Locate the cell with the specified text and output its (x, y) center coordinate. 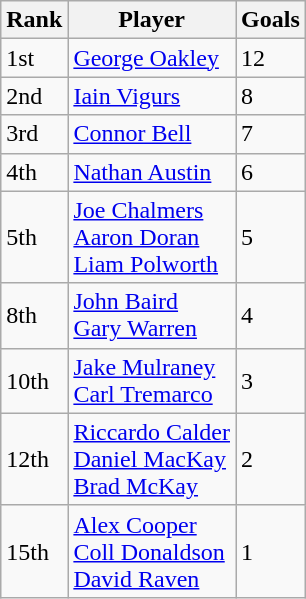
Iain Vigurs (152, 96)
Joe Chalmers Aaron Doran Liam Polworth (152, 237)
6 (271, 172)
John Baird Gary Warren (152, 316)
8th (34, 316)
Goals (271, 20)
3rd (34, 134)
3 (271, 380)
8 (271, 96)
2 (271, 459)
5th (34, 237)
4th (34, 172)
5 (271, 237)
10th (34, 380)
Rank (34, 20)
Connor Bell (152, 134)
Player (152, 20)
Nathan Austin (152, 172)
12th (34, 459)
1 (271, 551)
George Oakley (152, 58)
15th (34, 551)
1st (34, 58)
Jake Mulraney Carl Tremarco (152, 380)
4 (271, 316)
7 (271, 134)
12 (271, 58)
Alex Cooper Coll Donaldson David Raven (152, 551)
Riccardo Calder Daniel MacKay Brad McKay (152, 459)
2nd (34, 96)
